Locate the cell with the specified text and output its (x, y) center coordinate. 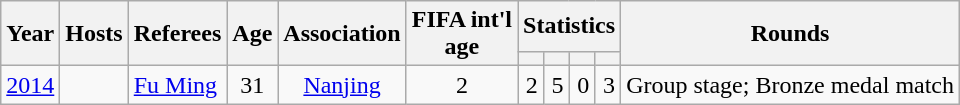
5 (556, 85)
Year (30, 34)
Fu Ming (178, 85)
Statistics (570, 26)
Hosts (94, 34)
31 (252, 85)
Nanjing (342, 85)
Group stage; Bronze medal match (790, 85)
Referees (178, 34)
0 (582, 85)
Association (342, 34)
Rounds (790, 34)
3 (608, 85)
FIFA int'lage (462, 34)
2014 (30, 85)
Age (252, 34)
